Pinpoint the cell where the given text exists, returning its [X, Y] midpoint coordinate. 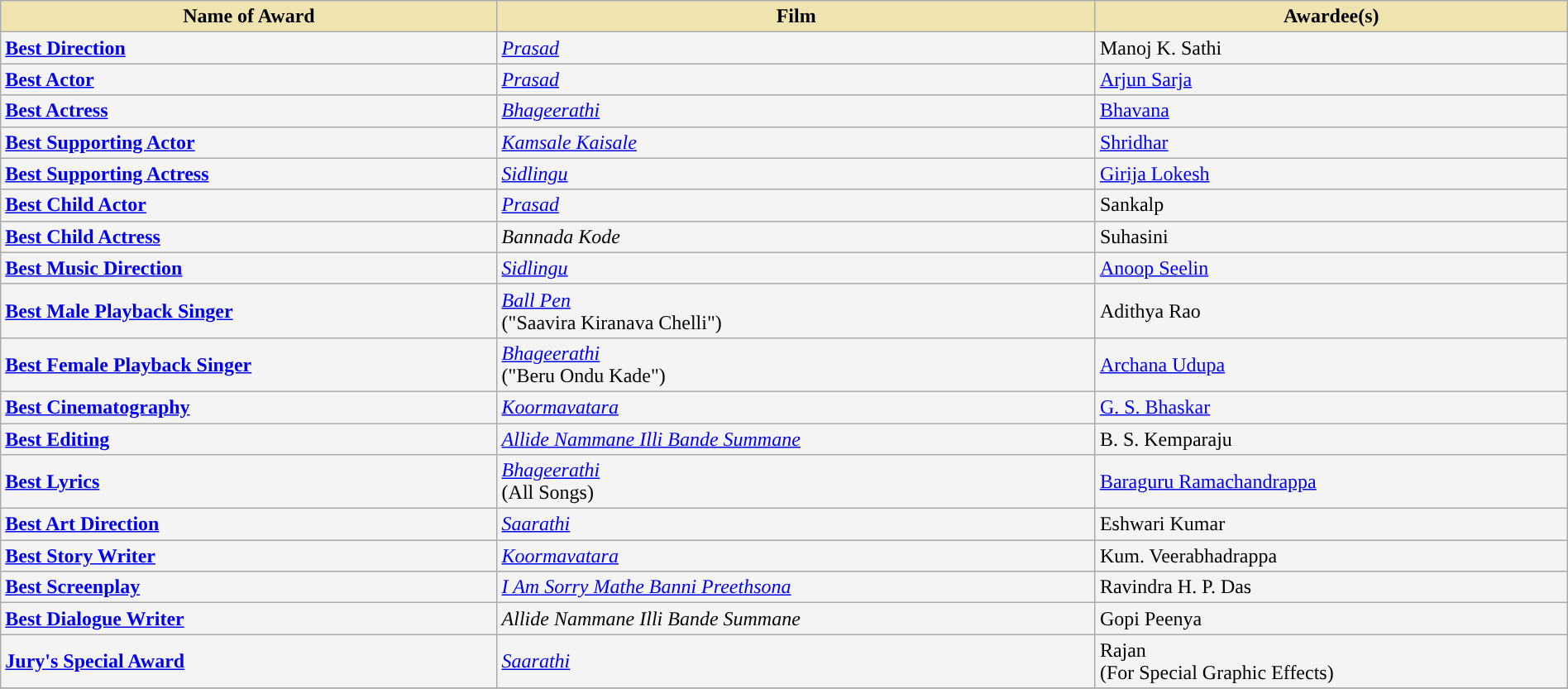
B. S. Kemparaju [1331, 439]
Adithya Rao [1331, 311]
Name of Award [249, 17]
Baraguru Ramachandrappa [1331, 481]
Best Actress [249, 111]
Best Direction [249, 48]
Archana Udupa [1331, 364]
Best Cinematography [249, 407]
Rajan(For Special Graphic Effects) [1331, 662]
Best Music Direction [249, 268]
Bhavana [1331, 111]
Best Supporting Actress [249, 174]
Arjun Sarja [1331, 79]
Gopi Peenya [1331, 619]
G. S. Bhaskar [1331, 407]
Bhageerathi [796, 111]
Girija Lokesh [1331, 174]
Suhasini [1331, 237]
Film [796, 17]
Best Story Writer [249, 556]
Shridhar [1331, 142]
Bhageerathi("Beru Ondu Kade") [796, 364]
I Am Sorry Mathe Banni Preethsona [796, 587]
Best Dialogue Writer [249, 619]
Best Male Playback Singer [249, 311]
Best Lyrics [249, 481]
Bannada Kode [796, 237]
Awardee(s) [1331, 17]
Best Supporting Actor [249, 142]
Eshwari Kumar [1331, 524]
Manoj K. Sathi [1331, 48]
Ravindra H. P. Das [1331, 587]
Best Art Direction [249, 524]
Best Child Actor [249, 205]
Anoop Seelin [1331, 268]
Best Female Playback Singer [249, 364]
Best Editing [249, 439]
Best Screenplay [249, 587]
Ball Pen ("Saavira Kiranava Chelli") [796, 311]
Kamsale Kaisale [796, 142]
Best Child Actress [249, 237]
Jury's Special Award [249, 662]
Best Actor [249, 79]
Bhageerathi(All Songs) [796, 481]
Kum. Veerabhadrappa [1331, 556]
Sankalp [1331, 205]
